Pinpoint the cell where the given text exists, returning its [x, y] midpoint coordinate. 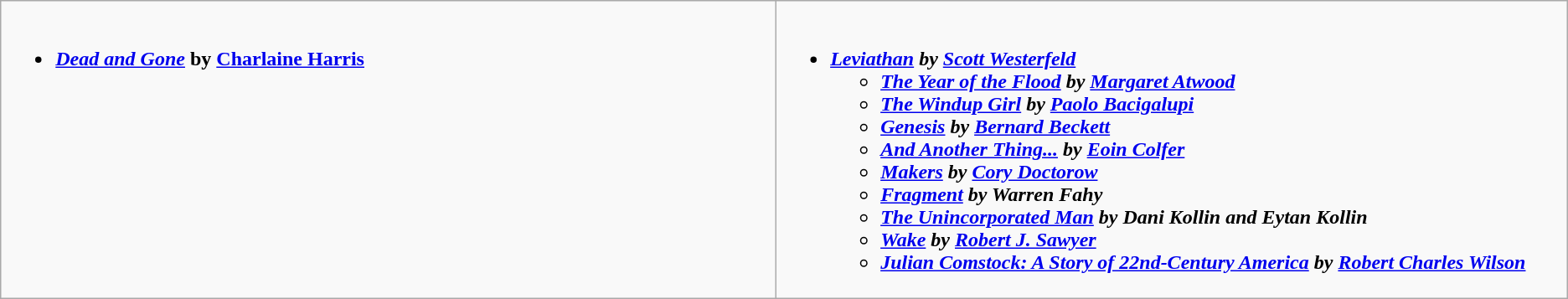
Dead and Gone by Charlaine Harris [389, 150]
